Scan for the cell matching the given text and deliver its [X, Y] coordinate at center. 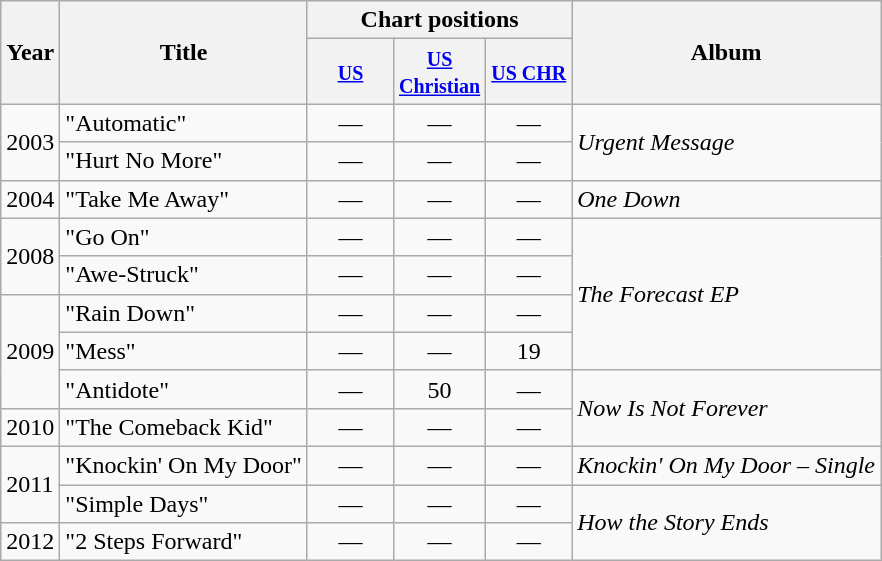
US CHR [529, 72]
Now Is Not Forever [726, 408]
2009 [30, 351]
"Rain Down" [184, 313]
19 [529, 351]
Title [184, 52]
US [350, 72]
2010 [30, 427]
"Mess" [184, 351]
Urgent Message [726, 142]
"The Comeback Kid" [184, 427]
"Go On" [184, 237]
50 [440, 389]
The Forecast EP [726, 294]
2011 [30, 484]
Chart positions [439, 20]
US Christian [440, 72]
"Simple Days" [184, 503]
"Awe-Struck" [184, 275]
2003 [30, 142]
Album [726, 52]
"Antidote" [184, 389]
2004 [30, 199]
2008 [30, 256]
"Take Me Away" [184, 199]
"2 Steps Forward" [184, 542]
Knockin' On My Door – Single [726, 465]
"Knockin' On My Door" [184, 465]
How the Story Ends [726, 522]
Year [30, 52]
One Down [726, 199]
2012 [30, 542]
"Hurt No More" [184, 161]
"Automatic" [184, 123]
